Capture the cell that displays the provided text and extract its [X, Y] central coordinate. 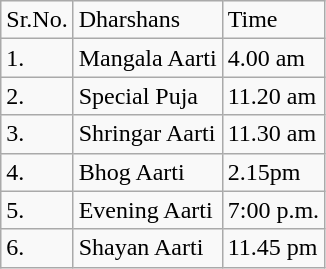
Mangala Aarti [148, 58]
Shringar Aarti [148, 134]
4. [37, 172]
2.15pm [273, 172]
Time [273, 20]
Sr.No. [37, 20]
11.45 pm [273, 248]
5. [37, 210]
1. [37, 58]
Bhog Aarti [148, 172]
Dharshans [148, 20]
7:00 p.m. [273, 210]
6. [37, 248]
3. [37, 134]
4.00 am [273, 58]
Special Puja [148, 96]
Shayan Aarti [148, 248]
Evening Aarti [148, 210]
11.30 am [273, 134]
2. [37, 96]
11.20 am [273, 96]
